Return the (x, y) coordinate for the center point of the cell that contains the specified text.  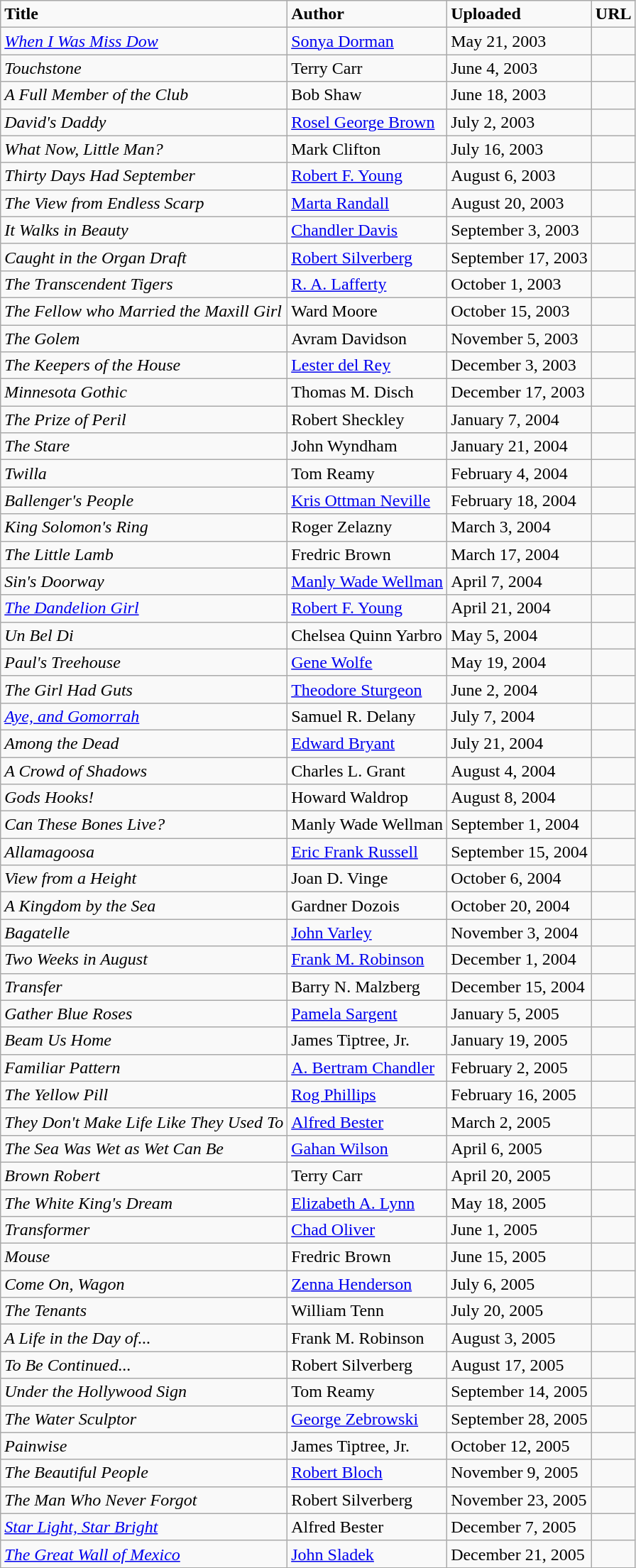
June 2, 2004 (520, 689)
The Fellow who Married the Maxill Girl (144, 311)
Rog Phillips (368, 1095)
Painwise (144, 1446)
January 5, 2005 (520, 1014)
Robert Bloch (368, 1473)
The Little Lamb (144, 554)
August 20, 2003 (520, 203)
May 18, 2005 (520, 1203)
December 1, 2004 (520, 960)
The Great Wall of Mexico (144, 1554)
The Stare (144, 446)
Ballenger's People (144, 500)
Star Light, Star Bright (144, 1527)
Chad Oliver (368, 1230)
November 9, 2005 (520, 1473)
Bagatelle (144, 933)
Aye, and Gomorrah (144, 716)
Transfer (144, 987)
August 6, 2003 (520, 176)
What Now, Little Man? (144, 149)
The Sea Was Wet as Wet Can Be (144, 1148)
Gardner Dozois (368, 906)
Gahan Wilson (368, 1148)
December 15, 2004 (520, 987)
April 21, 2004 (520, 608)
May 19, 2004 (520, 662)
October 12, 2005 (520, 1446)
Paul's Treehouse (144, 662)
Robert Sheckley (368, 420)
August 8, 2004 (520, 798)
Zenna Henderson (368, 1284)
Gene Wolfe (368, 662)
Un Bel Di (144, 635)
Sin's Doorway (144, 581)
February 4, 2004 (520, 473)
It Walks in Beauty (144, 230)
Under the Hollywood Sign (144, 1392)
Thirty Days Had September (144, 176)
Howard Waldrop (368, 798)
June 15, 2005 (520, 1257)
The Transcendent Tigers (144, 284)
December 17, 2003 (520, 393)
The Water Sculptor (144, 1419)
Bob Shaw (368, 95)
To Be Continued... (144, 1365)
Ward Moore (368, 311)
May 5, 2004 (520, 635)
June 18, 2003 (520, 95)
Mouse (144, 1257)
Theodore Sturgeon (368, 689)
Kris Ottman Neville (368, 500)
November 3, 2004 (520, 933)
September 28, 2005 (520, 1419)
February 16, 2005 (520, 1095)
The Prize of Peril (144, 420)
The Beautiful People (144, 1473)
July 20, 2005 (520, 1311)
April 7, 2004 (520, 581)
May 21, 2003 (520, 41)
George Zebrowski (368, 1419)
Transformer (144, 1230)
King Solomon's Ring (144, 527)
The Man Who Never Forgot (144, 1500)
Minnesota Gothic (144, 393)
John Sladek (368, 1554)
Sonya Dorman (368, 41)
Charles L. Grant (368, 770)
October 6, 2004 (520, 879)
Among the Dead (144, 743)
April 20, 2005 (520, 1175)
David's Daddy (144, 122)
Two Weeks in August (144, 960)
March 17, 2004 (520, 554)
March 2, 2005 (520, 1122)
John Varley (368, 933)
Samuel R. Delany (368, 716)
July 6, 2005 (520, 1284)
August 4, 2004 (520, 770)
December 3, 2003 (520, 366)
The Tenants (144, 1311)
Joan D. Vinge (368, 879)
When I Was Miss Dow (144, 41)
October 15, 2003 (520, 311)
Can These Bones Live? (144, 825)
Marta Randall (368, 203)
Eric Frank Russell (368, 852)
Edward Bryant (368, 743)
William Tenn (368, 1311)
The Girl Had Guts (144, 689)
Avram Davidson (368, 339)
Elizabeth A. Lynn (368, 1203)
The White King's Dream (144, 1203)
November 23, 2005 (520, 1500)
January 7, 2004 (520, 420)
Author (368, 14)
Title (144, 14)
July 16, 2003 (520, 149)
They Don't Make Life Like They Used To (144, 1122)
April 6, 2005 (520, 1148)
June 1, 2005 (520, 1230)
View from a Height (144, 879)
November 5, 2003 (520, 339)
September 3, 2003 (520, 230)
December 21, 2005 (520, 1554)
Beam Us Home (144, 1041)
Twilla (144, 473)
August 3, 2005 (520, 1338)
Caught in the Organ Draft (144, 257)
Gods Hooks! (144, 798)
Thomas M. Disch (368, 393)
Pamela Sargent (368, 1014)
A. Bertram Chandler (368, 1068)
Familiar Pattern (144, 1068)
Rosel George Brown (368, 122)
The Golem (144, 339)
December 7, 2005 (520, 1527)
February 18, 2004 (520, 500)
A Full Member of the Club (144, 95)
August 17, 2005 (520, 1365)
Chandler Davis (368, 230)
URL (613, 14)
Uploaded (520, 14)
A Kingdom by the Sea (144, 906)
Lester del Rey (368, 366)
July 21, 2004 (520, 743)
March 3, 2004 (520, 527)
Roger Zelazny (368, 527)
Touchstone (144, 68)
October 20, 2004 (520, 906)
February 2, 2005 (520, 1068)
Allamagoosa (144, 852)
January 19, 2005 (520, 1041)
The Dandelion Girl (144, 608)
Come On, Wagon (144, 1284)
Mark Clifton (368, 149)
September 15, 2004 (520, 852)
June 4, 2003 (520, 68)
September 14, 2005 (520, 1392)
Gather Blue Roses (144, 1014)
A Life in the Day of... (144, 1338)
October 1, 2003 (520, 284)
A Crowd of Shadows (144, 770)
September 1, 2004 (520, 825)
R. A. Lafferty (368, 284)
The Keepers of the House (144, 366)
Chelsea Quinn Yarbro (368, 635)
The View from Endless Scarp (144, 203)
July 7, 2004 (520, 716)
Barry N. Malzberg (368, 987)
September 17, 2003 (520, 257)
January 21, 2004 (520, 446)
The Yellow Pill (144, 1095)
John Wyndham (368, 446)
July 2, 2003 (520, 122)
Brown Robert (144, 1175)
